Identify which cell holds the provided text, then report its (X, Y) central coordinate. 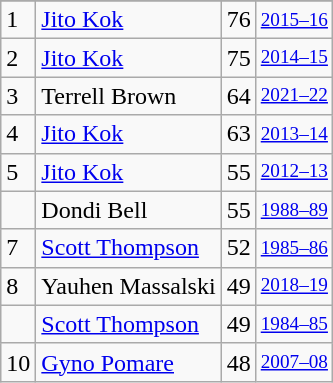
1984–85 (294, 324)
Yauhen Massalski (128, 286)
8 (18, 286)
76 (238, 20)
Gyno Pomare (128, 362)
1985–86 (294, 248)
4 (18, 134)
Dondi Bell (128, 210)
5 (18, 172)
52 (238, 248)
63 (238, 134)
2018–19 (294, 286)
64 (238, 96)
Terrell Brown (128, 96)
10 (18, 362)
2 (18, 58)
2015–16 (294, 20)
1 (18, 20)
48 (238, 362)
75 (238, 58)
2021–22 (294, 96)
1988–89 (294, 210)
3 (18, 96)
2012–13 (294, 172)
2007–08 (294, 362)
2013–14 (294, 134)
2014–15 (294, 58)
7 (18, 248)
